Locate the cell with the specified text and output its (x, y) center coordinate. 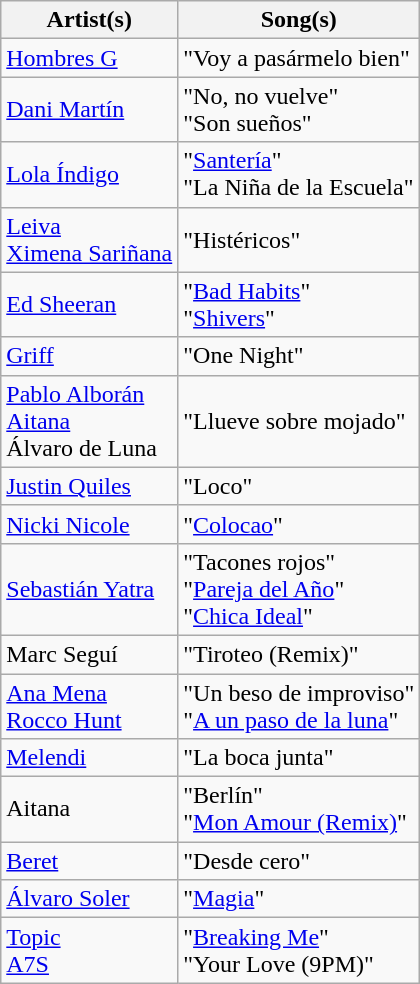
Ana MenaRocco Hunt (90, 706)
"Un beso de improviso""A un paso de la luna" (299, 706)
"Voy a pasármelo bien" (299, 58)
"Llueve sobre mojado" (299, 421)
Griff (90, 356)
"Santería""La Niña de la Escuela" (299, 174)
"Loco" (299, 486)
"Magia" (299, 899)
"Desde cero" (299, 861)
Justin Quiles (90, 486)
Song(s) (299, 20)
Artist(s) (90, 20)
"Histéricos" (299, 240)
Ed Sheeran (90, 304)
Melendi (90, 758)
"Tiroteo (Remix)" (299, 654)
"Berlín""Mon Amour (Remix)" (299, 810)
"Breaking Me""Your Love (9PM)" (299, 950)
Dani Martín (90, 110)
"Bad Habits""Shivers" (299, 304)
Hombres G (90, 58)
Lola Índigo (90, 174)
"Tacones rojos""Pareja del Año""Chica Ideal" (299, 589)
"One Night" (299, 356)
Sebastián Yatra (90, 589)
Beret (90, 861)
Nicki Nicole (90, 524)
Aitana (90, 810)
LeivaXimena Sariñana (90, 240)
"No, no vuelve""Son sueños" (299, 110)
"Colocao" (299, 524)
"La boca junta" (299, 758)
Álvaro Soler (90, 899)
Marc Seguí (90, 654)
TopicA7S (90, 950)
Pablo AlboránAitanaÁlvaro de Luna (90, 421)
